Find where the given text appears and provide that cell's center as [X, Y] coordinate. 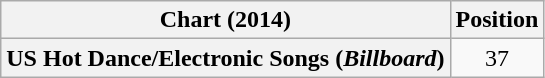
37 [497, 58]
US Hot Dance/Electronic Songs (Billboard) [226, 58]
Chart (2014) [226, 20]
Position [497, 20]
